Find where the given text appears and provide that cell's center as (X, Y) coordinate. 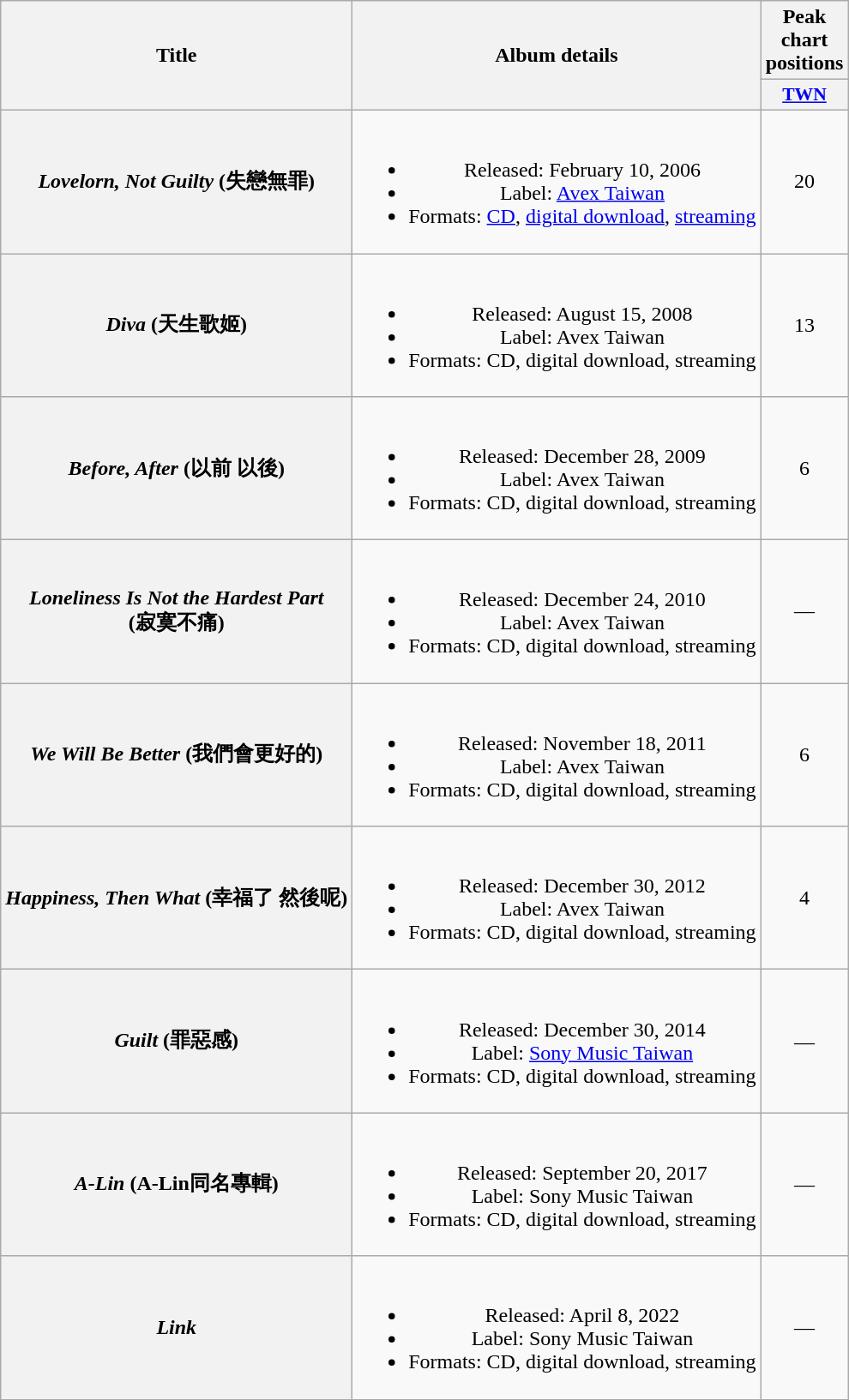
Title (177, 56)
Loneliness Is Not the Hardest Part(寂寞不痛) (177, 612)
Guilt (罪惡感) (177, 1041)
Lovelorn, Not Guilty (失戀無罪) (177, 182)
Released: December 30, 2014Label: Sony Music TaiwanFormats: CD, digital download, streaming (557, 1041)
Happiness, Then What (幸福了 然後呢) (177, 898)
Diva (天生歌姬) (177, 326)
Before, After (以前 以後) (177, 468)
20 (804, 182)
Released: November 18, 2011Label: Avex TaiwanFormats: CD, digital download, streaming (557, 754)
Released: December 24, 2010Label: Avex TaiwanFormats: CD, digital download, streaming (557, 612)
Released: August 15, 2008Label: Avex TaiwanFormats: CD, digital download, streaming (557, 326)
TWN (804, 95)
A-Lin (A-Lin同名專輯) (177, 1185)
Released: September 20, 2017Label: Sony Music TaiwanFormats: CD, digital download, streaming (557, 1185)
13 (804, 326)
Released: December 28, 2009Label: Avex TaiwanFormats: CD, digital download, streaming (557, 468)
Released: April 8, 2022Label: Sony Music TaiwanFormats: CD, digital download, streaming (557, 1327)
We Will Be Better (我們會更好的) (177, 754)
Released: December 30, 2012Label: Avex TaiwanFormats: CD, digital download, streaming (557, 898)
Released: February 10, 2006Label: Avex TaiwanFormats: CD, digital download, streaming (557, 182)
Link (177, 1327)
4 (804, 898)
Peak chart positions (804, 40)
Album details (557, 56)
